Determine the [X, Y] coordinate at the center of the cell enclosing the given text.  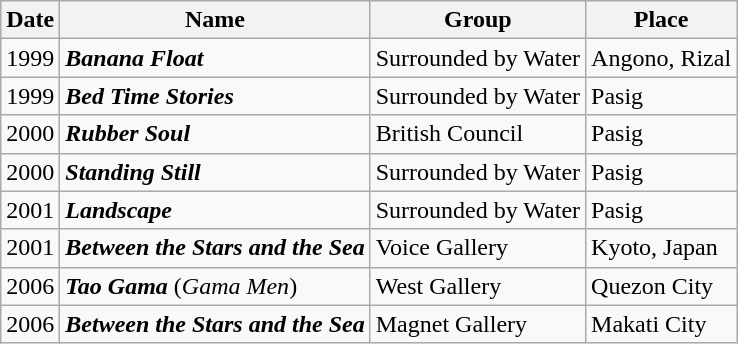
Bed Time Stories [215, 96]
Standing Still [215, 172]
Tao Gama (Gama Men) [215, 286]
Date [30, 20]
Landscape [215, 210]
Name [215, 20]
Kyoto, Japan [662, 248]
Makati City [662, 324]
Rubber Soul [215, 134]
Voice Gallery [478, 248]
Banana Float [215, 58]
Place [662, 20]
West Gallery [478, 286]
Angono, Rizal [662, 58]
Group [478, 20]
Magnet Gallery [478, 324]
British Council [478, 134]
Quezon City [662, 286]
